Return the [x, y] coordinate for the center point of the cell that contains the specified text.  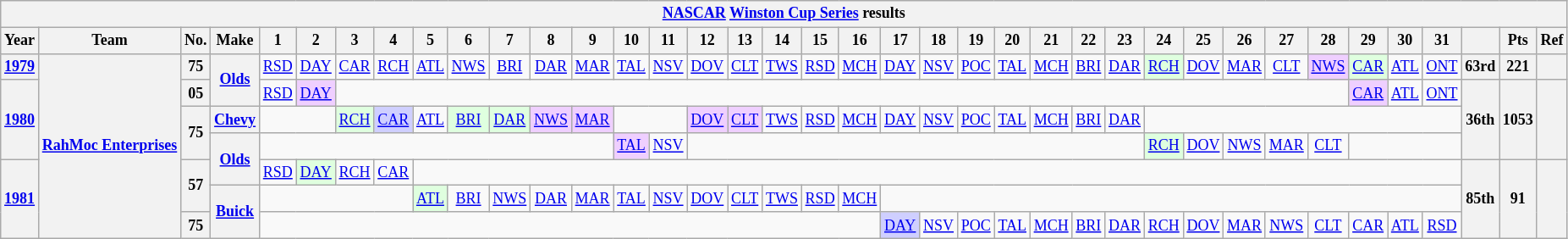
1981 [20, 199]
3 [355, 41]
91 [1518, 199]
24 [1164, 41]
9 [592, 41]
23 [1125, 41]
25 [1203, 41]
19 [976, 41]
Team [109, 41]
Year [20, 41]
1979 [20, 66]
Chevy [235, 119]
Ref [1552, 41]
221 [1518, 66]
20 [1012, 41]
57 [196, 186]
RahMoc Enterprises [109, 146]
12 [707, 41]
1 [278, 41]
10 [631, 41]
11 [668, 41]
7 [509, 41]
Make [235, 41]
6 [469, 41]
15 [820, 41]
36th [1481, 119]
63rd [1481, 66]
17 [900, 41]
NASCAR Winston Cup Series results [784, 14]
22 [1088, 41]
No. [196, 41]
31 [1442, 41]
26 [1245, 41]
16 [860, 41]
29 [1368, 41]
28 [1329, 41]
30 [1406, 41]
2 [316, 41]
14 [782, 41]
05 [196, 93]
Pts [1518, 41]
1053 [1518, 119]
5 [431, 41]
18 [939, 41]
21 [1051, 41]
27 [1286, 41]
85th [1481, 199]
Buick [235, 212]
1980 [20, 119]
4 [393, 41]
8 [552, 41]
13 [745, 41]
